Capture the cell that displays the provided text and extract its [x, y] central coordinate. 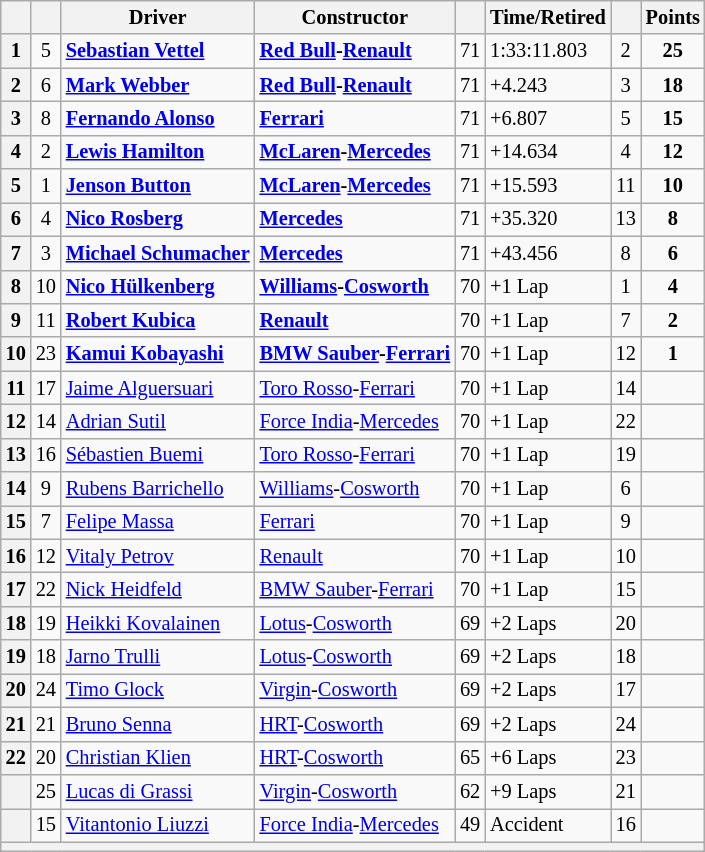
Adrian Sutil [158, 421]
Robert Kubica [158, 320]
Jaime Alguersuari [158, 388]
Jarno Trulli [158, 657]
Heikki Kovalainen [158, 623]
+43.456 [548, 253]
Christian Klien [158, 758]
Points [673, 17]
Fernando Alonso [158, 118]
+35.320 [548, 219]
Michael Schumacher [158, 253]
65 [470, 758]
Kamui Kobayashi [158, 354]
Bruno Senna [158, 724]
+9 Laps [548, 791]
Nick Heidfeld [158, 589]
Lucas di Grassi [158, 791]
+4.243 [548, 85]
Jenson Button [158, 186]
Time/Retired [548, 17]
Sebastian Vettel [158, 51]
Driver [158, 17]
Sébastien Buemi [158, 455]
Nico Rosberg [158, 219]
49 [470, 825]
Rubens Barrichello [158, 489]
1:33:11.803 [548, 51]
Nico Hülkenberg [158, 287]
Constructor [356, 17]
Timo Glock [158, 690]
Vitaly Petrov [158, 556]
Mark Webber [158, 85]
+15.593 [548, 186]
Felipe Massa [158, 522]
Lewis Hamilton [158, 152]
Accident [548, 825]
62 [470, 791]
Vitantonio Liuzzi [158, 825]
+6.807 [548, 118]
+6 Laps [548, 758]
+14.634 [548, 152]
